Capture the cell that displays the provided text and extract its (x, y) central coordinate. 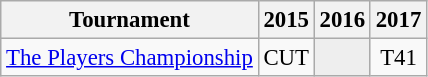
CUT (286, 58)
The Players Championship (130, 58)
T41 (398, 58)
2017 (398, 20)
2016 (342, 20)
2015 (286, 20)
Tournament (130, 20)
